For the text-containing cell, return its midpoint in (X, Y) coordinate format. 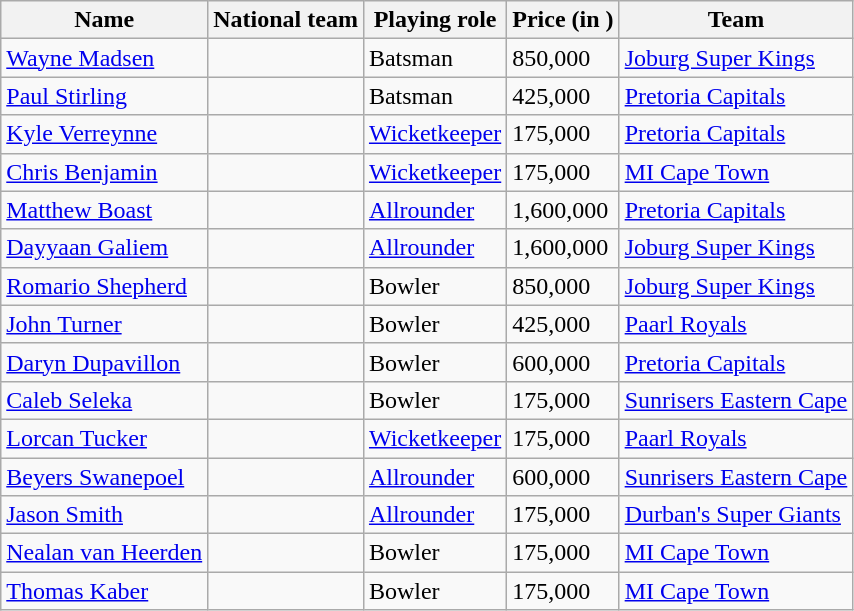
Matthew Boast (104, 210)
Nealan van Heerden (104, 553)
Playing role (434, 20)
Durban's Super Giants (736, 515)
Lorcan Tucker (104, 438)
John Turner (104, 324)
Beyers Swanepoel (104, 477)
Kyle Verreynne (104, 134)
Price (in ) (563, 20)
Chris Benjamin (104, 172)
Name (104, 20)
Wayne Madsen (104, 58)
Daryn Dupavillon (104, 362)
Paul Stirling (104, 96)
Team (736, 20)
Romario Shepherd (104, 286)
Jason Smith (104, 515)
Dayyaan Galiem (104, 248)
Thomas Kaber (104, 591)
National team (286, 20)
Caleb Seleka (104, 400)
